Extract the [X, Y] coordinate from the center of the cell holding the provided text.  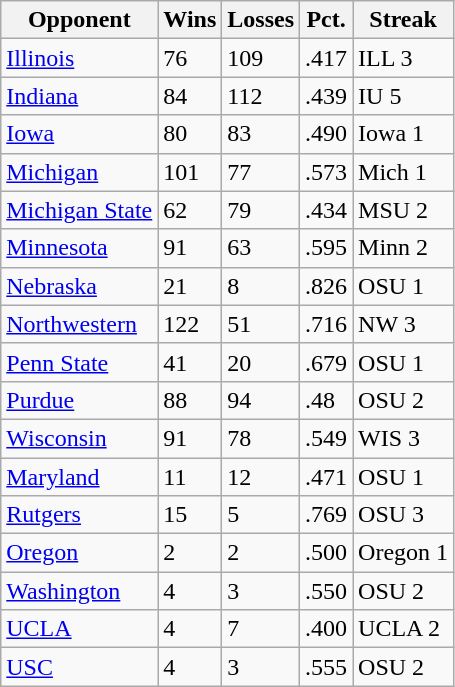
WIS 3 [404, 438]
.439 [326, 96]
Streak [404, 20]
20 [261, 362]
Minnesota [80, 248]
Wisconsin [80, 438]
21 [190, 286]
51 [261, 324]
5 [261, 515]
Pct. [326, 20]
122 [190, 324]
.549 [326, 438]
112 [261, 96]
Purdue [80, 400]
11 [190, 477]
88 [190, 400]
.826 [326, 286]
.573 [326, 172]
78 [261, 438]
101 [190, 172]
Washington [80, 591]
.769 [326, 515]
Oregon [80, 553]
.471 [326, 477]
.595 [326, 248]
Michigan State [80, 210]
.716 [326, 324]
OSU 3 [404, 515]
Northwestern [80, 324]
UCLA [80, 629]
.555 [326, 667]
12 [261, 477]
15 [190, 515]
Illinois [80, 58]
80 [190, 134]
Iowa 1 [404, 134]
79 [261, 210]
.400 [326, 629]
77 [261, 172]
.434 [326, 210]
.550 [326, 591]
MSU 2 [404, 210]
Losses [261, 20]
.417 [326, 58]
Maryland [80, 477]
Iowa [80, 134]
Michigan [80, 172]
UCLA 2 [404, 629]
Nebraska [80, 286]
.500 [326, 553]
41 [190, 362]
84 [190, 96]
Wins [190, 20]
.490 [326, 134]
63 [261, 248]
8 [261, 286]
83 [261, 134]
Oregon 1 [404, 553]
76 [190, 58]
109 [261, 58]
Opponent [80, 20]
.679 [326, 362]
Rutgers [80, 515]
Indiana [80, 96]
7 [261, 629]
IU 5 [404, 96]
USC [80, 667]
62 [190, 210]
Minn 2 [404, 248]
94 [261, 400]
Penn State [80, 362]
ILL 3 [404, 58]
Mich 1 [404, 172]
.48 [326, 400]
NW 3 [404, 324]
